Identify which cell holds the provided text, then report its (x, y) central coordinate. 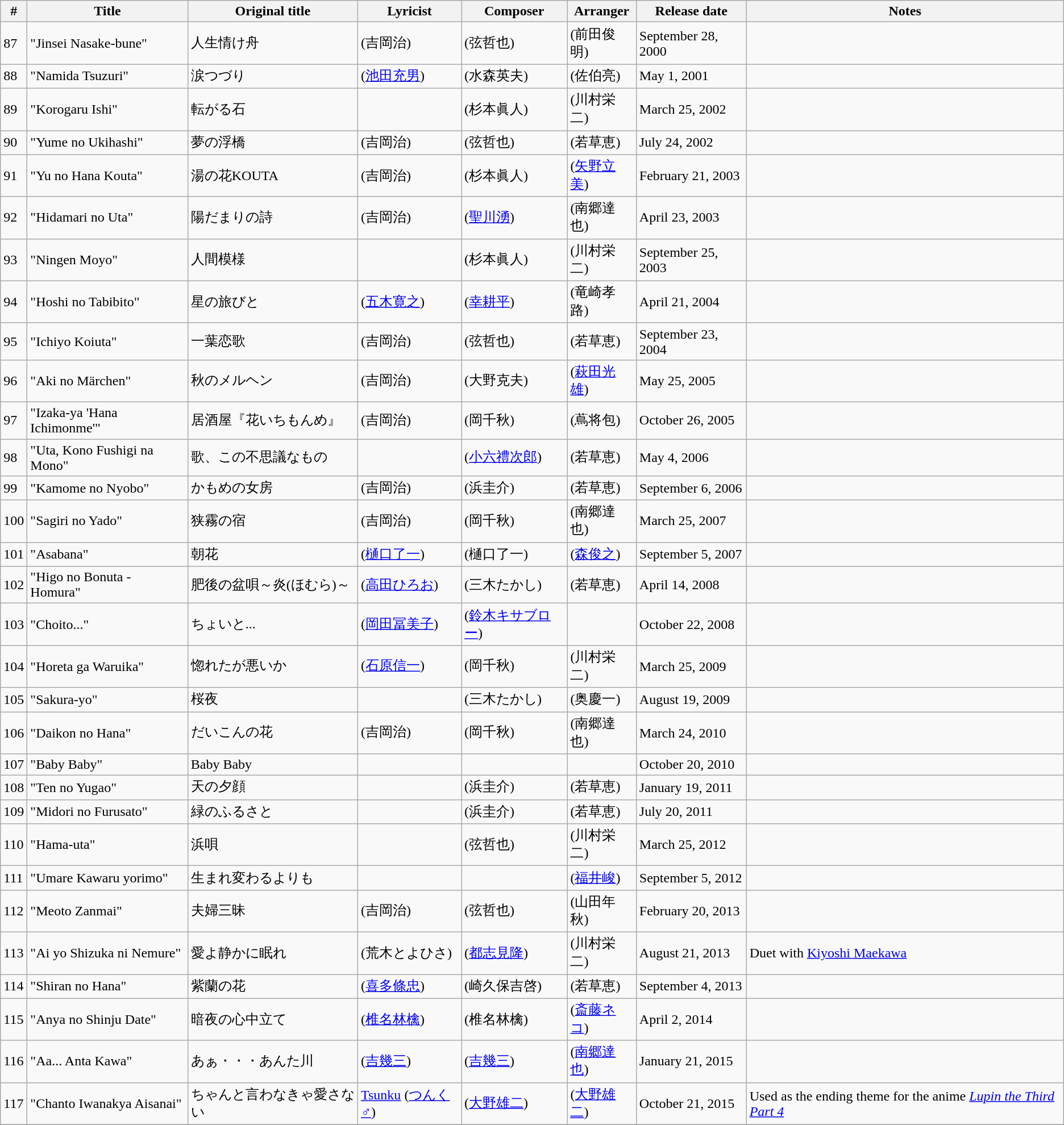
居酒屋『花いちもんめ』 (273, 420)
夢の浮橋 (273, 143)
109 (14, 811)
# (14, 11)
February 20, 2013 (691, 911)
(小六禮次郎) (514, 457)
September 23, 2004 (691, 341)
"Meoto Zanmai" (107, 911)
"Namida Tsuzuri" (107, 76)
(福井峻) (601, 878)
101 (14, 555)
May 4, 2006 (691, 457)
Lyricist (410, 11)
"Hoshi no Tabibito" (107, 302)
"Uta, Kono Fushigi na Mono" (107, 457)
"Jinsei Nasake-bune" (107, 43)
愛よ静かに眠れ (273, 953)
107 (14, 765)
90 (14, 143)
108 (14, 788)
あぁ・・・あんた川 (273, 1061)
"Ichiyo Koiuta" (107, 341)
September 4, 2013 (691, 986)
Baby Baby (273, 765)
104 (14, 666)
"Aki no Märchen" (107, 381)
(岡田冨美子) (410, 624)
浜唄 (273, 845)
Arranger (601, 11)
96 (14, 381)
September 25, 2003 (691, 260)
91 (14, 176)
紫蘭の花 (273, 986)
102 (14, 585)
Used as the ending theme for the anime Lupin the Third Part 4 (905, 1103)
May 1, 2001 (691, 76)
April 23, 2003 (691, 218)
March 24, 2010 (691, 732)
(喜多條忠) (410, 986)
歌、この不思議なもの (273, 457)
(斎藤ネコ) (601, 1019)
116 (14, 1061)
July 20, 2011 (691, 811)
Duet with Kiyoshi Maekawa (905, 953)
October 20, 2010 (691, 765)
May 25, 2005 (691, 381)
だいこんの花 (273, 732)
113 (14, 953)
(矢野立美) (601, 176)
Tsunku (つんく♂) (410, 1103)
緑のふるさと (273, 811)
人生情け舟 (273, 43)
"Shiran no Hana" (107, 986)
"Midori no Furusato" (107, 811)
"Higo no Bonuta - Homura" (107, 585)
(蔦将包) (601, 420)
"Yume no Ukihashi" (107, 143)
October 26, 2005 (691, 420)
112 (14, 911)
"Hidamari no Uta" (107, 218)
115 (14, 1019)
(前田俊明) (601, 43)
July 24, 2002 (691, 143)
(大野克夫) (514, 381)
March 25, 2007 (691, 521)
狭霧の宿 (273, 521)
92 (14, 218)
Composer (514, 11)
117 (14, 1103)
Original title (273, 11)
100 (14, 521)
September 5, 2012 (691, 878)
89 (14, 109)
October 22, 2008 (691, 624)
(石原信一) (410, 666)
"Sagiri no Yado" (107, 521)
January 21, 2015 (691, 1061)
April 2, 2014 (691, 1019)
夫婦三昧 (273, 911)
105 (14, 700)
March 25, 2002 (691, 109)
(水森英夫) (514, 76)
August 19, 2009 (691, 700)
(山田年秋) (601, 911)
"Sakura-yo" (107, 700)
(奥慶一) (601, 700)
陽だまりの詩 (273, 218)
(池田充男) (410, 76)
October 21, 2015 (691, 1103)
111 (14, 878)
"Ningen Moyo" (107, 260)
暗夜の心中立て (273, 1019)
87 (14, 43)
ちゃんと言わなきゃ愛さない (273, 1103)
94 (14, 302)
"Ten no Yugao" (107, 788)
"Kamome no Nyobo" (107, 489)
天の夕顔 (273, 788)
"Korogaru Ishi" (107, 109)
星の旅びと (273, 302)
涙つづり (273, 76)
"Choito..." (107, 624)
95 (14, 341)
朝花 (273, 555)
"Daikon no Hana" (107, 732)
September 6, 2006 (691, 489)
April 14, 2008 (691, 585)
かもめの女房 (273, 489)
(萩田光雄) (601, 381)
"Yu no Hana Kouta" (107, 176)
(都志見隆) (514, 953)
転がる石 (273, 109)
生まれ変わるよりも (273, 878)
98 (14, 457)
"Hama-uta" (107, 845)
93 (14, 260)
"Ai yo Shizuka ni Nemure" (107, 953)
"Chanto Iwanakya Aisanai" (107, 1103)
(高田ひろお) (410, 585)
Release date (691, 11)
August 21, 2013 (691, 953)
"Horeta ga Waruika" (107, 666)
March 25, 2012 (691, 845)
湯の花KOUTA (273, 176)
(聖川湧) (514, 218)
103 (14, 624)
88 (14, 76)
惚れたが悪いか (273, 666)
January 19, 2011 (691, 788)
秋のメルヘン (273, 381)
September 5, 2007 (691, 555)
September 28, 2000 (691, 43)
99 (14, 489)
"Anya no Shinju Date" (107, 1019)
人間模様 (273, 260)
110 (14, 845)
"Umare Kawaru yorimo" (107, 878)
106 (14, 732)
一葉恋歌 (273, 341)
97 (14, 420)
February 21, 2003 (691, 176)
Notes (905, 11)
ちょいと... (273, 624)
(竜崎孝路) (601, 302)
桜夜 (273, 700)
(鈴木キサブロー) (514, 624)
(五木寛之) (410, 302)
(崎久保吉啓) (514, 986)
March 25, 2009 (691, 666)
"Izaka-ya 'Hana Ichimonme'" (107, 420)
April 21, 2004 (691, 302)
肥後の盆唄～炎(ほむら)～ (273, 585)
(佐伯亮) (601, 76)
(森俊之) (601, 555)
"Baby Baby" (107, 765)
Title (107, 11)
(荒木とよひさ) (410, 953)
"Asabana" (107, 555)
"Aa... Anta Kawa" (107, 1061)
(幸耕平) (514, 302)
114 (14, 986)
